Pinpoint the cell where the given text exists, returning its [X, Y] midpoint coordinate. 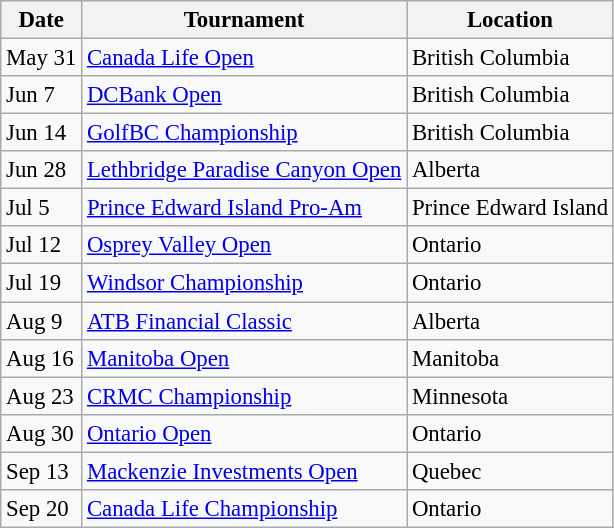
Jun 28 [42, 170]
Canada Life Championship [244, 509]
ATB Financial Classic [244, 321]
Jun 7 [42, 95]
CRMC Championship [244, 396]
DCBank Open [244, 95]
Aug 16 [42, 358]
Jul 19 [42, 283]
Jul 12 [42, 245]
Lethbridge Paradise Canyon Open [244, 170]
Prince Edward Island [510, 208]
GolfBC Championship [244, 133]
May 31 [42, 58]
Osprey Valley Open [244, 245]
Manitoba Open [244, 358]
Prince Edward Island Pro-Am [244, 208]
Jul 5 [42, 208]
Mackenzie Investments Open [244, 471]
Location [510, 20]
Manitoba [510, 358]
Windsor Championship [244, 283]
Jun 14 [42, 133]
Minnesota [510, 396]
Aug 9 [42, 321]
Aug 23 [42, 396]
Canada Life Open [244, 58]
Sep 20 [42, 509]
Tournament [244, 20]
Quebec [510, 471]
Date [42, 20]
Ontario Open [244, 433]
Aug 30 [42, 433]
Sep 13 [42, 471]
